From the cell containing the given text, extract its center point as [x, y] coordinate. 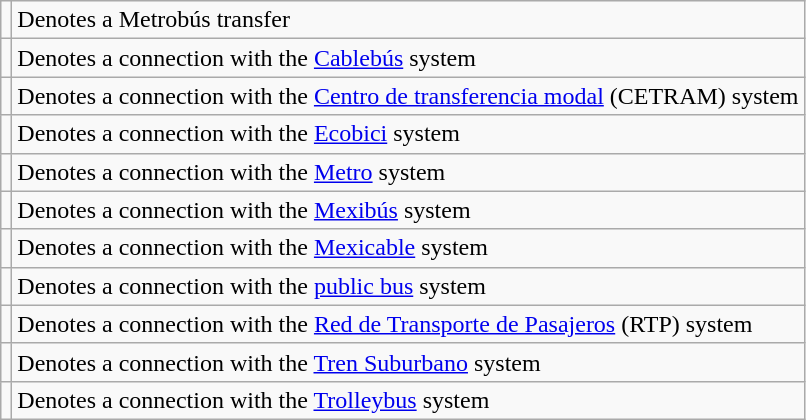
Denotes a connection with the Mexibús system [408, 210]
Denotes a connection with the Trolleybus system [408, 400]
Denotes a connection with the Centro de transferencia modal (CETRAM) system [408, 96]
Denotes a connection with the public bus system [408, 286]
Denotes a connection with the Ecobici system [408, 134]
Denotes a connection with the Red de Transporte de Pasajeros (RTP) system [408, 324]
Denotes a Metrobús transfer [408, 20]
Denotes a connection with the Tren Suburbano system [408, 362]
Denotes a connection with the Cablebús system [408, 58]
Denotes a connection with the Mexicable system [408, 248]
Denotes a connection with the Metro system [408, 172]
